Determine the [x, y] coordinate at the center of the cell enclosing the given text.  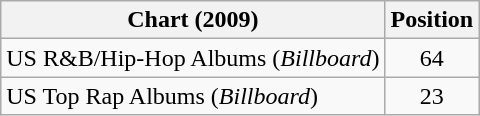
US R&B/Hip-Hop Albums (Billboard) [193, 58]
64 [432, 58]
Chart (2009) [193, 20]
Position [432, 20]
23 [432, 96]
US Top Rap Albums (Billboard) [193, 96]
